Determine the (X, Y) coordinate at the center of the cell enclosing the given text.  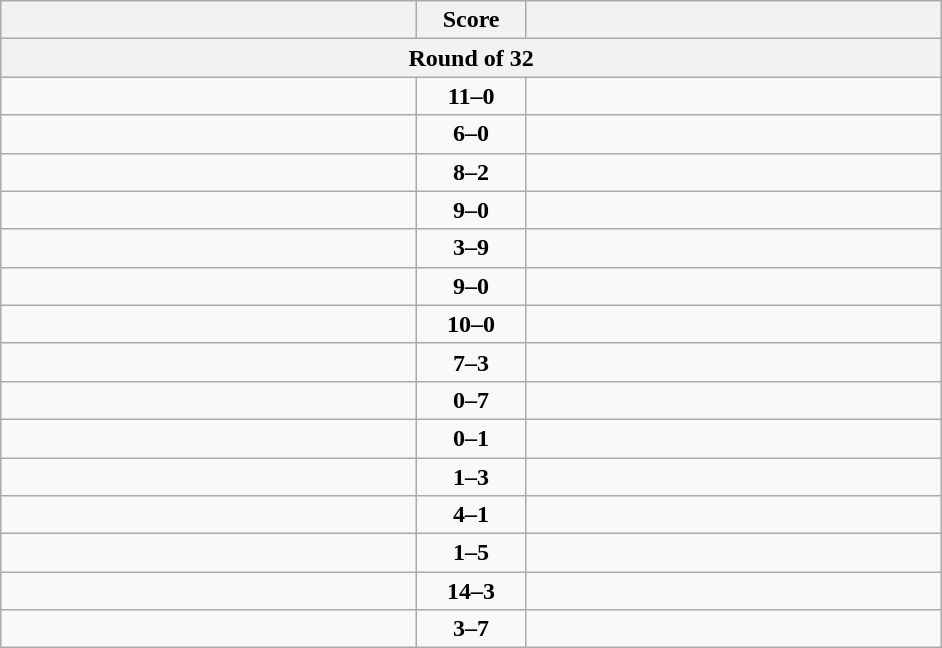
4–1 (472, 515)
8–2 (472, 172)
7–3 (472, 362)
6–0 (472, 134)
14–3 (472, 591)
Round of 32 (472, 58)
1–3 (472, 477)
3–9 (472, 248)
0–1 (472, 438)
1–5 (472, 553)
10–0 (472, 324)
0–7 (472, 400)
Score (472, 20)
11–0 (472, 96)
3–7 (472, 629)
